Provide the [X, Y] coordinate of the cell's center where the given text is located.  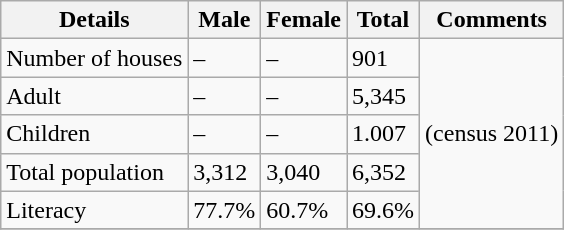
77.7% [224, 210]
Comments [492, 20]
5,345 [384, 96]
Literacy [94, 210]
60.7% [304, 210]
Children [94, 134]
3,312 [224, 172]
Total [384, 20]
(census 2011) [492, 134]
1.007 [384, 134]
6,352 [384, 172]
69.6% [384, 210]
Adult [94, 96]
Male [224, 20]
901 [384, 58]
Total population [94, 172]
Female [304, 20]
3,040 [304, 172]
Details [94, 20]
Number of houses [94, 58]
